Detect which cell encompasses the target text, then output its (X, Y) center coordinate. 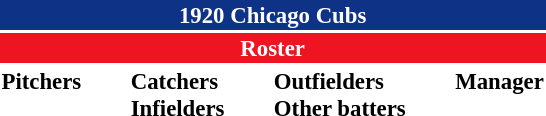
1920 Chicago Cubs (272, 15)
Roster (272, 48)
